Output the [X, Y] coordinate of the center of the cell containing the given text.  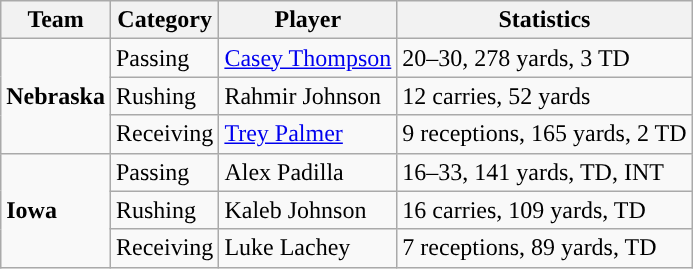
7 receptions, 89 yards, TD [544, 248]
Trey Palmer [308, 134]
20–30, 278 yards, 3 TD [544, 58]
Team [56, 20]
Luke Lachey [308, 248]
Iowa [56, 210]
Kaleb Johnson [308, 210]
Nebraska [56, 96]
Category [164, 20]
9 receptions, 165 yards, 2 TD [544, 134]
Rahmir Johnson [308, 96]
12 carries, 52 yards [544, 96]
Alex Padilla [308, 172]
16 carries, 109 yards, TD [544, 210]
Statistics [544, 20]
Casey Thompson [308, 58]
16–33, 141 yards, TD, INT [544, 172]
Player [308, 20]
